Identify which cell holds the provided text, then report its [X, Y] central coordinate. 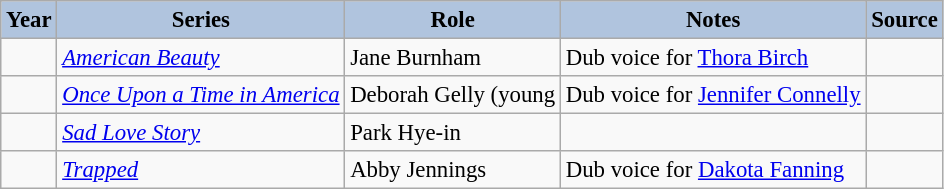
Series [201, 20]
Year [29, 20]
Once Upon a Time in America [201, 95]
Dub voice for Thora Birch [712, 58]
Role [453, 20]
Trapped [201, 170]
Park Hye-in [453, 133]
Jane Burnham [453, 58]
Deborah Gelly (young [453, 95]
American Beauty [201, 58]
Source [904, 20]
Sad Love Story [201, 133]
Notes [712, 20]
Dub voice for Jennifer Connelly [712, 95]
Dub voice for Dakota Fanning [712, 170]
Abby Jennings [453, 170]
